Return [x, y] of the center of cell containing provided text 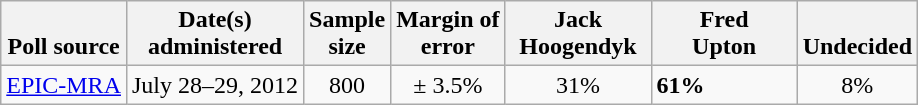
800 [348, 85]
EPIC-MRA [64, 85]
Undecided [857, 34]
± 3.5% [448, 85]
31% [578, 85]
8% [857, 85]
61% [724, 85]
Samplesize [348, 34]
Date(s)administered [214, 34]
JackHoogendyk [578, 34]
Margin oferror [448, 34]
Poll source [64, 34]
July 28–29, 2012 [214, 85]
FredUpton [724, 34]
